Detect which cell encompasses the target text, then output its (X, Y) center coordinate. 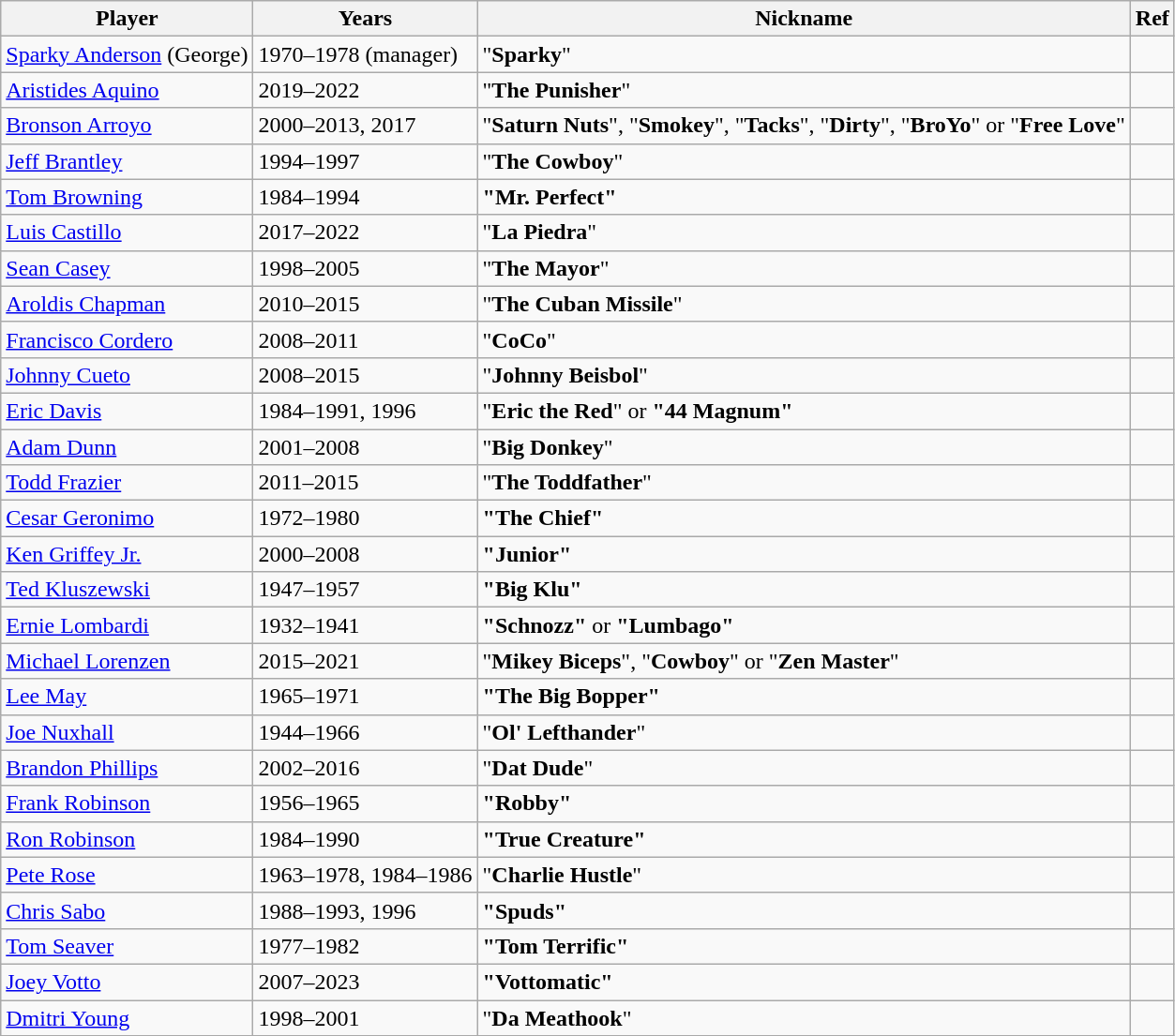
Tom Seaver (128, 946)
Michael Lorenzen (128, 661)
2008–2015 (366, 375)
"Ol' Lefthander" (804, 732)
Nickname (804, 19)
Ernie Lombardi (128, 625)
Ken Griffey Jr. (128, 554)
1977–1982 (366, 946)
1984–1991, 1996 (366, 411)
Ted Kluszewski (128, 590)
Years (366, 19)
"The Cuban Missile" (804, 304)
Joe Nuxhall (128, 732)
"Saturn Nuts", "Smokey", "Tacks", "Dirty", "BroYo" or "Free Love" (804, 126)
"The Punisher" (804, 90)
Sparky Anderson (George) (128, 54)
2010–2015 (366, 304)
Sean Casey (128, 268)
"Junior" (804, 554)
Luis Castillo (128, 233)
"True Creature" (804, 839)
Aroldis Chapman (128, 304)
1970–1978 (manager) (366, 54)
1944–1966 (366, 732)
Bronson Arroyo (128, 126)
Ref (1152, 19)
1998–2001 (366, 1017)
2007–2023 (366, 982)
2000–2008 (366, 554)
1956–1965 (366, 803)
1984–1990 (366, 839)
"The Big Bopper" (804, 697)
2001–2008 (366, 447)
2011–2015 (366, 483)
"Schnozz" or "Lumbago" (804, 625)
1932–1941 (366, 625)
Cesar Geronimo (128, 518)
1984–1994 (366, 197)
1994–1997 (366, 161)
1965–1971 (366, 697)
"CoCo" (804, 339)
Pete Rose (128, 875)
Aristides Aquino (128, 90)
"Mr. Perfect" (804, 197)
"Big Klu" (804, 590)
"The Toddfather" (804, 483)
2002–2016 (366, 768)
"La Piedra" (804, 233)
Ron Robinson (128, 839)
"Robby" (804, 803)
"Eric the Red" or "44 Magnum" (804, 411)
"Sparky" (804, 54)
Tom Browning (128, 197)
Player (128, 19)
2019–2022 (366, 90)
Frank Robinson (128, 803)
"The Cowboy" (804, 161)
Joey Votto (128, 982)
"Charlie Hustle" (804, 875)
1947–1957 (366, 590)
Dmitri Young (128, 1017)
1998–2005 (366, 268)
"Vottomatic" (804, 982)
Chris Sabo (128, 910)
1963–1978, 1984–1986 (366, 875)
Adam Dunn (128, 447)
Johnny Cueto (128, 375)
Lee May (128, 697)
"Spuds" (804, 910)
Brandon Phillips (128, 768)
"Dat Dude" (804, 768)
2017–2022 (366, 233)
"Da Meathook" (804, 1017)
"Big Donkey" (804, 447)
2008–2011 (366, 339)
"The Chief" (804, 518)
1988–1993, 1996 (366, 910)
2000–2013, 2017 (366, 126)
1972–1980 (366, 518)
Jeff Brantley (128, 161)
"Johnny Beisbol" (804, 375)
"Mikey Biceps", "Cowboy" or "Zen Master" (804, 661)
"The Mayor" (804, 268)
Eric Davis (128, 411)
Todd Frazier (128, 483)
Francisco Cordero (128, 339)
2015–2021 (366, 661)
"Tom Terrific" (804, 946)
